Capture the cell that displays the provided text and extract its (x, y) central coordinate. 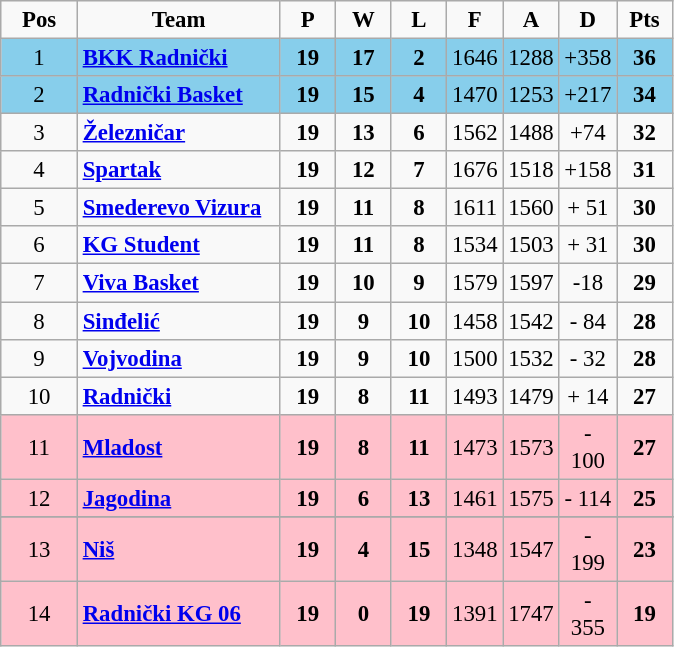
1532 (531, 358)
1348 (475, 550)
17 (364, 58)
Mladost (178, 446)
+ 51 (588, 208)
A (531, 20)
BKK Radnički (178, 58)
1479 (531, 396)
23 (645, 550)
+ 31 (588, 245)
P (308, 20)
- 355 (588, 614)
F (475, 20)
1575 (531, 498)
1518 (531, 170)
Spartak (178, 170)
+158 (588, 170)
1611 (475, 208)
L (419, 20)
25 (645, 498)
29 (645, 283)
Radnički Basket (178, 95)
- 84 (588, 321)
1579 (475, 283)
36 (645, 58)
1488 (531, 133)
- 100 (588, 446)
1288 (531, 58)
34 (645, 95)
1 (40, 58)
- 32 (588, 358)
D (588, 20)
1542 (531, 321)
1562 (475, 133)
Pos (40, 20)
Niš (178, 550)
1676 (475, 170)
Team (178, 20)
Jagodina (178, 498)
+ 14 (588, 396)
0 (364, 614)
- 199 (588, 550)
Železničar (178, 133)
Radnički (178, 396)
-18 (588, 283)
- 114 (588, 498)
W (364, 20)
Sinđelić (178, 321)
1547 (531, 550)
+217 (588, 95)
1493 (475, 396)
1534 (475, 245)
1470 (475, 95)
+74 (588, 133)
Viva Basket (178, 283)
14 (40, 614)
32 (645, 133)
31 (645, 170)
1747 (531, 614)
1461 (475, 498)
1503 (531, 245)
Pts (645, 20)
Smederevo Vizura (178, 208)
1253 (531, 95)
+358 (588, 58)
1560 (531, 208)
1458 (475, 321)
1597 (531, 283)
1646 (475, 58)
1473 (475, 446)
Vojvodina (178, 358)
1500 (475, 358)
KG Student (178, 245)
1391 (475, 614)
5 (40, 208)
1573 (531, 446)
3 (40, 133)
Radnički KG 06 (178, 614)
